Capture the cell that displays the provided text and extract its [x, y] central coordinate. 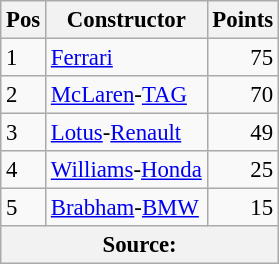
McLaren-TAG [127, 95]
4 [24, 170]
Brabham-BMW [127, 208]
75 [242, 58]
Source: [140, 245]
1 [24, 58]
49 [242, 133]
70 [242, 95]
Pos [24, 20]
Constructor [127, 20]
Lotus-Renault [127, 133]
Williams-Honda [127, 170]
3 [24, 133]
25 [242, 170]
2 [24, 95]
15 [242, 208]
5 [24, 208]
Ferrari [127, 58]
Points [242, 20]
